For the text-containing cell, return its midpoint in [x, y] coordinate format. 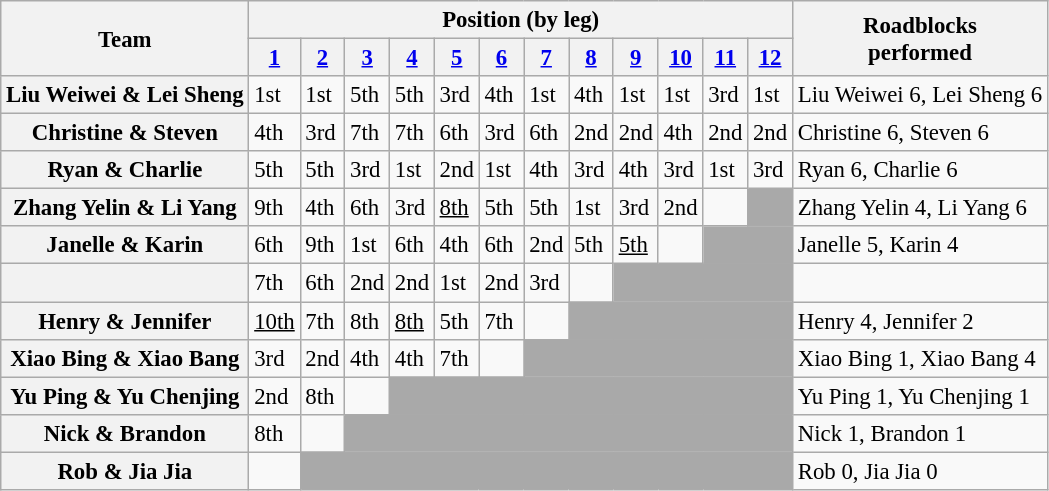
12 [770, 58]
Yu Ping 1, Yu Chenjing 1 [920, 396]
Yu Ping & Yu Chenjing [125, 396]
6 [502, 58]
4 [412, 58]
Ryan & Charlie [125, 170]
Team [125, 38]
Zhang Yelin 4, Li Yang 6 [920, 208]
Position (by leg) [521, 20]
9 [636, 58]
Rob & Jia Jia [125, 471]
10 [680, 58]
Ryan 6, Charlie 6 [920, 170]
Henry & Jennifer [125, 321]
8 [592, 58]
Nick 1, Brandon 1 [920, 433]
Christine & Steven [125, 133]
Janelle & Karin [125, 245]
Xiao Bing 1, Xiao Bang 4 [920, 358]
3 [368, 58]
11 [726, 58]
Henry 4, Jennifer 2 [920, 321]
2 [322, 58]
Zhang Yelin & Li Yang [125, 208]
5 [456, 58]
Janelle 5, Karin 4 [920, 245]
Nick & Brandon [125, 433]
Xiao Bing & Xiao Bang [125, 358]
1 [274, 58]
Liu Weiwei 6, Lei Sheng 6 [920, 95]
7 [546, 58]
Christine 6, Steven 6 [920, 133]
10th [274, 321]
Liu Weiwei & Lei Sheng [125, 95]
Roadblocksperformed [920, 38]
Rob 0, Jia Jia 0 [920, 471]
